Determine the [X, Y] coordinate at the center of the cell enclosing the given text.  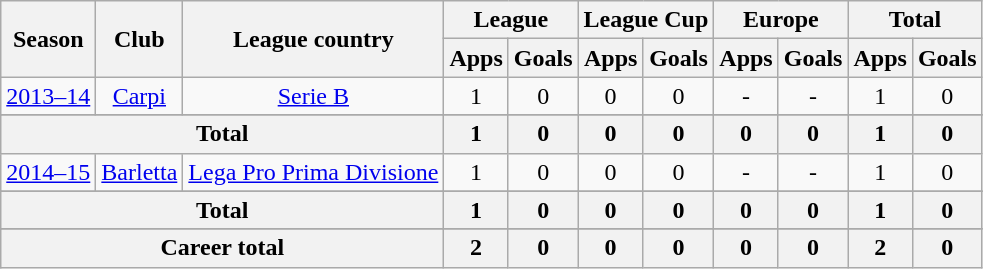
League country [314, 39]
2013–14 [48, 96]
Career total [222, 248]
League Cup [646, 20]
Club [140, 39]
Carpi [140, 96]
2014–15 [48, 172]
Europe [781, 20]
Lega Pro Prima Divisione [314, 172]
Season [48, 39]
League [511, 20]
Barletta [140, 172]
Serie B [314, 96]
